Capture the cell that displays the provided text and extract its [X, Y] central coordinate. 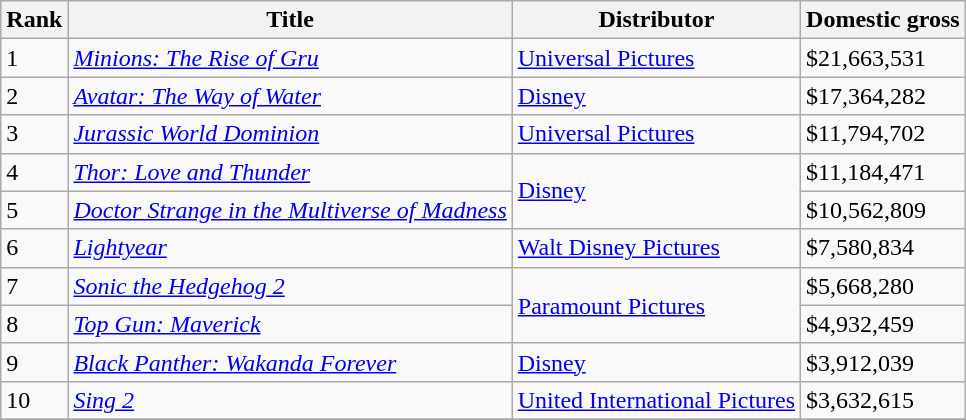
1 [34, 58]
Walt Disney Pictures [656, 248]
3 [34, 134]
Thor: Love and Thunder [290, 172]
$10,562,809 [884, 210]
$11,794,702 [884, 134]
$21,663,531 [884, 58]
Doctor Strange in the Multiverse of Madness [290, 210]
Sonic the Hedgehog 2 [290, 286]
$7,580,834 [884, 248]
United International Pictures [656, 400]
$4,932,459 [884, 324]
2 [34, 96]
$11,184,471 [884, 172]
4 [34, 172]
Rank [34, 20]
Top Gun: Maverick [290, 324]
Domestic gross [884, 20]
Paramount Pictures [656, 305]
8 [34, 324]
Distributor [656, 20]
$3,632,615 [884, 400]
9 [34, 362]
Minions: The Rise of Gru [290, 58]
Title [290, 20]
10 [34, 400]
$5,668,280 [884, 286]
Black Panther: Wakanda Forever [290, 362]
Jurassic World Dominion [290, 134]
7 [34, 286]
$3,912,039 [884, 362]
Avatar: The Way of Water [290, 96]
$17,364,282 [884, 96]
Sing 2 [290, 400]
6 [34, 248]
5 [34, 210]
Lightyear [290, 248]
